Find where the given text appears and provide that cell's center as [X, Y] coordinate. 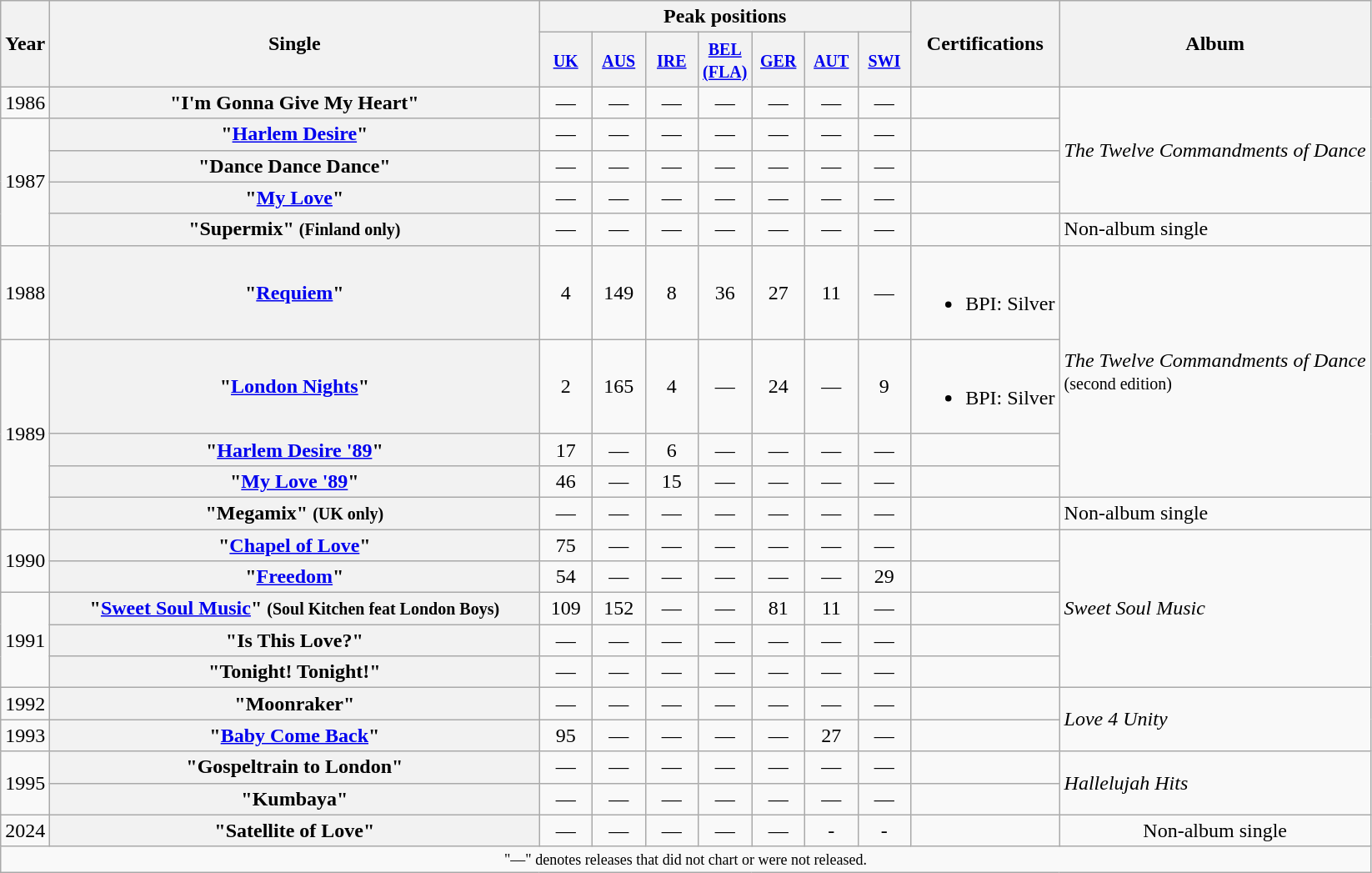
"Supermix" (Finland only) [295, 229]
IRE [672, 60]
109 [566, 609]
1987 [25, 182]
2024 [25, 830]
"My Love '89" [295, 481]
"London Nights" [295, 387]
152 [618, 609]
The Twelve Commandments of Dance [1215, 150]
AUS [618, 60]
The Twelve Commandments of Dance(second edition) [1215, 371]
GER [779, 60]
"Gospeltrain to London" [295, 767]
17 [566, 449]
"Harlem Desire" [295, 134]
95 [566, 735]
Hallelujah Hits [1215, 783]
1992 [25, 704]
"Moonraker" [295, 704]
9 [884, 387]
Album [1215, 43]
AUT [832, 60]
46 [566, 481]
Peak positions [725, 17]
"Megamix" (UK only) [295, 513]
"My Love" [295, 198]
"Dance Dance Dance" [295, 166]
"Freedom" [295, 577]
54 [566, 577]
1986 [25, 103]
1993 [25, 735]
1988 [25, 292]
36 [725, 292]
6 [672, 449]
"Kumbaya" [295, 799]
UK [566, 60]
BEL(FLA) [725, 60]
75 [566, 544]
29 [884, 577]
"Requiem" [295, 292]
"Sweet Soul Music" (Soul Kitchen feat London Boys) [295, 609]
Year [25, 43]
81 [779, 609]
"Baby Come Back" [295, 735]
Sweet Soul Music [1215, 608]
Single [295, 43]
"Satellite of Love" [295, 830]
8 [672, 292]
1995 [25, 783]
"Tonight! Tonight!" [295, 672]
24 [779, 387]
2 [566, 387]
Love 4 Unity [1215, 720]
15 [672, 481]
1989 [25, 434]
149 [618, 292]
Certifications [985, 43]
1990 [25, 560]
1991 [25, 640]
"I'm Gonna Give My Heart" [295, 103]
"Harlem Desire '89" [295, 449]
165 [618, 387]
"Chapel of Love" [295, 544]
"Is This Love?" [295, 640]
"—" denotes releases that did not chart or were not released. [686, 859]
SWI [884, 60]
